Capture the cell that displays the provided text and extract its (X, Y) central coordinate. 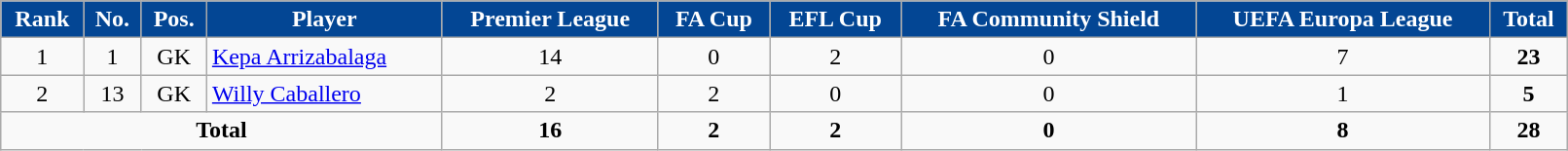
No. (113, 19)
5 (1528, 94)
UEFA Europa League (1343, 19)
FA Community Shield (1049, 19)
Pos. (173, 19)
Player (324, 19)
8 (1343, 131)
Kepa Arrizabalaga (324, 57)
EFL Cup (835, 19)
Willy Caballero (324, 94)
14 (550, 57)
FA Cup (713, 19)
23 (1528, 57)
28 (1528, 131)
Rank (43, 19)
Premier League (550, 19)
13 (113, 94)
16 (550, 131)
7 (1343, 57)
